Provide the [X, Y] coordinate of the cell's center where the given text is located.  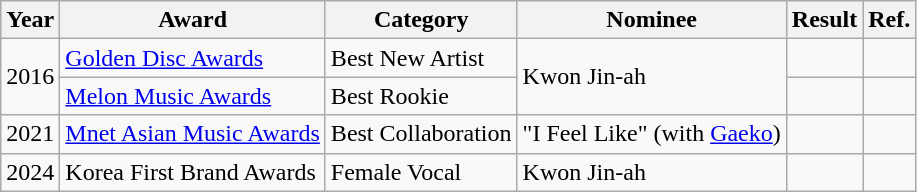
Year [30, 20]
Best New Artist [421, 58]
2021 [30, 134]
Mnet Asian Music Awards [193, 134]
"I Feel Like" (with Gaeko) [652, 134]
Best Rookie [421, 96]
Best Collaboration [421, 134]
2024 [30, 172]
Female Vocal [421, 172]
Result [824, 20]
Category [421, 20]
Ref. [890, 20]
2016 [30, 77]
Nominee [652, 20]
Golden Disc Awards [193, 58]
Melon Music Awards [193, 96]
Award [193, 20]
Korea First Brand Awards [193, 172]
